From the cell containing the given text, extract its center point as (X, Y) coordinate. 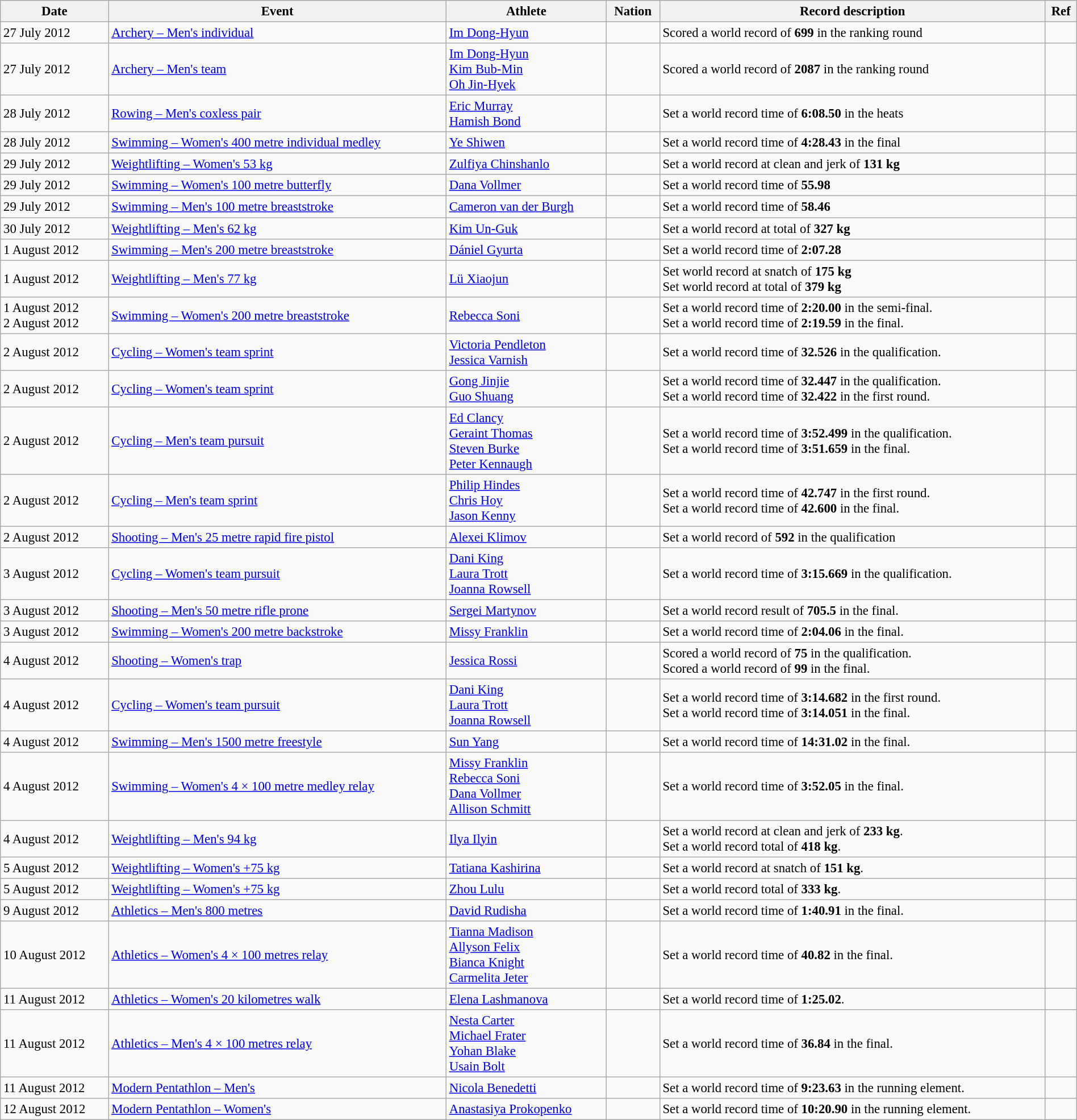
Set a world record time of 6:08.50 in the heats (852, 114)
Set a world record time of 4:28.43 in the final (852, 143)
Nicola Benedetti (526, 1088)
Set a world record at clean and jerk of 233 kg.Set a world record total of 418 kg. (852, 839)
Weightlifting – Men's 77 kg (277, 278)
Eric MurrayHamish Bond (526, 114)
Set a world record at clean and jerk of 131 kg (852, 164)
Archery – Men's team (277, 69)
Im Dong-HyunKim Bub-MinOh Jin-Hyek (526, 69)
Set a world record time of 14:31.02 in the final. (852, 742)
Set a world record time of 1:40.91 in the final. (852, 910)
Set a world record time of 40.82 in the final. (852, 955)
Gong JinjieGuo Shuang (526, 389)
Set a world record time of 10:20.90 in the running element. (852, 1109)
Ref (1061, 11)
Jessica Rossi (526, 661)
Athlete (526, 11)
Athletics – Men's 800 metres (277, 910)
Swimming – Men's 1500 metre freestyle (277, 742)
Set a world record time of 2:07.28 (852, 249)
Nesta Carter Michael Frater Yohan Blake Usain Bolt (526, 1043)
Athletics – Men's 4 × 100 metres relay (277, 1043)
Set a world record result of 705.5 in the final. (852, 611)
Scored a world record of 699 in the ranking round (852, 33)
Weightlifting – Men's 94 kg (277, 839)
Set a world record time of 55.98 (852, 186)
Alexei Klimov (526, 537)
Set a world record time of 3:14.682 in the first round. Set a world record time of 3:14.051 in the final. (852, 705)
Set world record at snatch of 175 kgSet world record at total of 379 kg (852, 278)
Cycling – Men's team sprint (277, 501)
Ed ClancyGeraint ThomasSteven BurkePeter Kennaugh (526, 441)
Athletics – Women's 4 × 100 metres relay (277, 955)
Sergei Martynov (526, 611)
Dániel Gyurta (526, 249)
Shooting – Men's 25 metre rapid fire pistol (277, 537)
Swimming – Men's 100 metre breaststroke (277, 207)
Rebecca Soni (526, 315)
Set a world record time of 9:23.63 in the running element. (852, 1088)
Tianna MadisonAllyson FelixBianca KnightCarmelita Jeter (526, 955)
Kim Un-Guk (526, 228)
Set a world record time of 1:25.02. (852, 999)
Shooting – Women's trap (277, 661)
30 July 2012 (55, 228)
Set a world record at snatch of 151 kg. (852, 868)
Set a world record time of 36.84 in the final. (852, 1043)
Ye Shiwen (526, 143)
Set a world record of 592 in the qualification (852, 537)
12 August 2012 (55, 1109)
Set a world record time of 42.747 in the first round.Set a world record time of 42.600 in the final. (852, 501)
Rowing – Men's coxless pair (277, 114)
Swimming – Women's 200 metre breaststroke (277, 315)
1 August 2012 2 August 2012 (55, 315)
Modern Pentathlon – Men's (277, 1088)
Cycling – Men's team pursuit (277, 441)
Swimming – Women's 200 metre backstroke (277, 632)
Sun Yang (526, 742)
Swimming – Women's 4 × 100 metre medley relay (277, 786)
Set a world record time of 32.447 in the qualification.Set a world record time of 32.422 in the first round. (852, 389)
Event (277, 11)
Swimming – Men's 200 metre breaststroke (277, 249)
Scored a world record of 75 in the qualification. Scored a world record of 99 in the final. (852, 661)
Set a world record total of 333 kg. (852, 889)
Zulfiya Chinshanlo (526, 164)
Record description (852, 11)
Im Dong-Hyun (526, 33)
Cameron van der Burgh (526, 207)
Anastasiya Prokopenko (526, 1109)
Weightlifting – Women's 53 kg (277, 164)
Set a world record time of 2:04.06 in the final. (852, 632)
Philip HindesChris HoyJason Kenny (526, 501)
Date (55, 11)
Set a world record time of 3:52.499 in the qualification.Set a world record time of 3:51.659 in the final. (852, 441)
Set a world record at total of 327 kg (852, 228)
Swimming – Women's 400 metre individual medley (277, 143)
Zhou Lulu (526, 889)
Tatiana Kashirina (526, 868)
Elena Lashmanova (526, 999)
Set a world record time of 3:15.669 in the qualification. (852, 574)
Swimming – Women's 100 metre butterfly (277, 186)
9 August 2012 (55, 910)
Set a world record time of 58.46 (852, 207)
Archery – Men's individual (277, 33)
Set a world record time of 2:20.00 in the semi-final.Set a world record time of 2:19.59 in the final. (852, 315)
10 August 2012 (55, 955)
Missy FranklinRebecca SoniDana VollmerAllison Schmitt (526, 786)
Lü Xiaojun (526, 278)
Weightlifting – Men's 62 kg (277, 228)
Victoria PendletonJessica Varnish (526, 352)
Ilya Ilyin (526, 839)
Athletics – Women's 20 kilometres walk (277, 999)
Modern Pentathlon – Women's (277, 1109)
Nation (633, 11)
Scored a world record of 2087 in the ranking round (852, 69)
Missy Franklin (526, 632)
David Rudisha (526, 910)
Dana Vollmer (526, 186)
Set a world record time of 32.526 in the qualification. (852, 352)
Set a world record time of 3:52.05 in the final. (852, 786)
Shooting – Men's 50 metre rifle prone (277, 611)
